Output the (X, Y) coordinate of the center of the cell containing the given text.  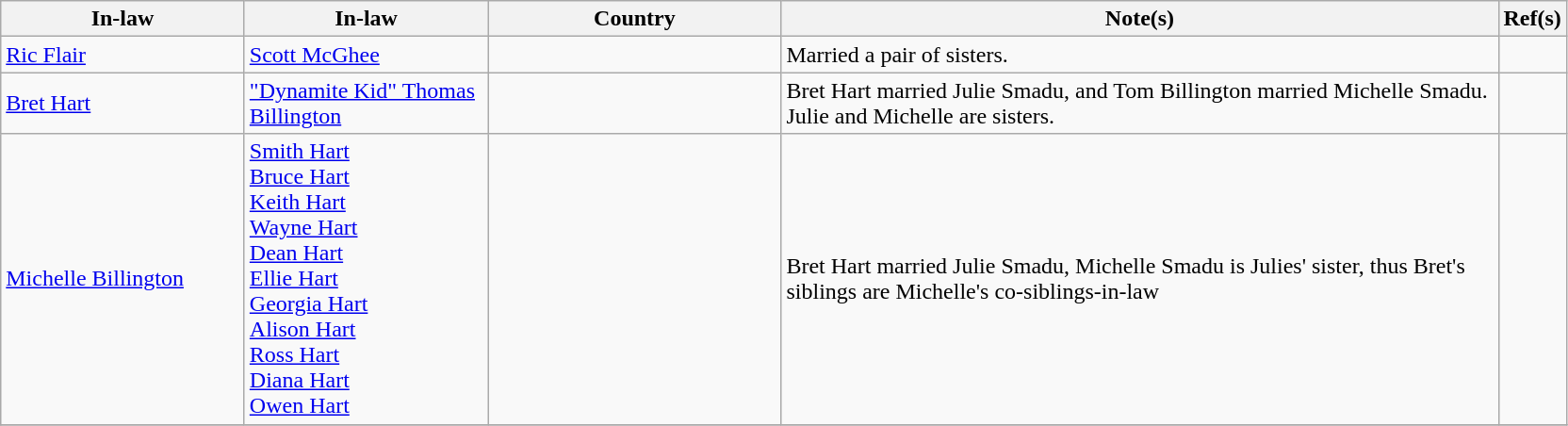
Bret Hart married Julie Smadu, Michelle Smadu is Julies' sister, thus Bret's siblings are Michelle's co-siblings-in-law (1140, 279)
"Dynamite Kid" Thomas Billington (366, 104)
Michelle Billington (122, 279)
Bret Hart married Julie Smadu, and Tom Billington married Michelle Smadu. Julie and Michelle are sisters. (1140, 104)
Married a pair of sisters. (1140, 55)
Smith HartBruce HartKeith HartWayne HartDean HartEllie HartGeorgia HartAlison HartRoss HartDiana HartOwen Hart (366, 279)
Scott McGhee (366, 55)
Note(s) (1140, 19)
Ref(s) (1532, 19)
Country (635, 19)
Bret Hart (122, 104)
Ric Flair (122, 55)
